Extract the [x, y] coordinate from the center of the cell holding the provided text.  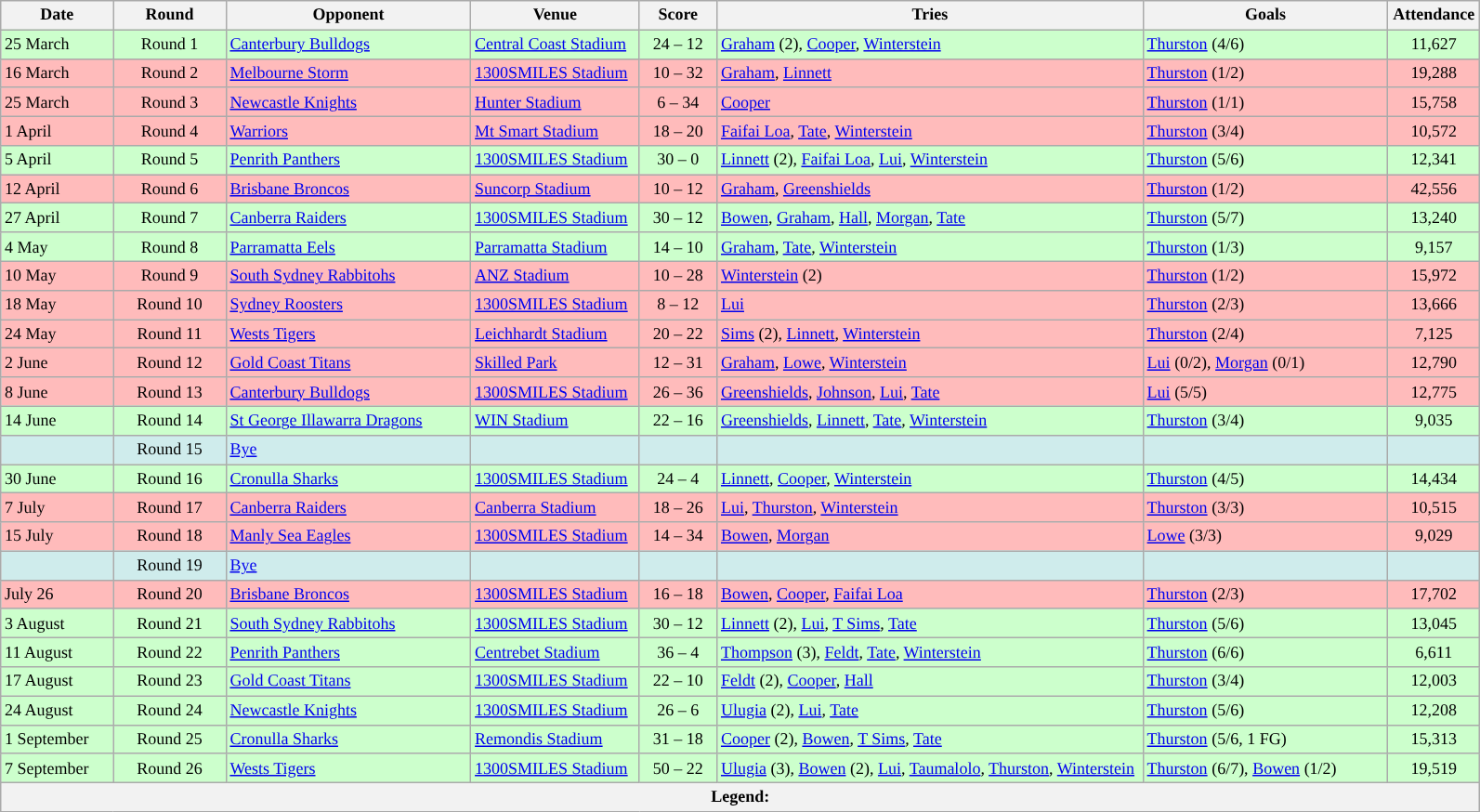
Graham (2), Cooper, Winterstein [931, 45]
Thurston (2/4) [1265, 334]
WIN Stadium [556, 420]
20 – 22 [678, 334]
Leichhardt Stadium [556, 334]
10,572 [1434, 130]
22 – 16 [678, 420]
Round 2 [169, 72]
4 May [58, 247]
12,003 [1434, 682]
Round 24 [169, 710]
Round 11 [169, 334]
Round 3 [169, 102]
Manly Sea Eagles [348, 537]
6 – 34 [678, 102]
26 – 6 [678, 710]
Tries [931, 15]
7 September [58, 767]
7 July [58, 507]
24 May [58, 334]
Round 18 [169, 537]
Goals [1265, 15]
7,125 [1434, 334]
Canberra Stadium [556, 507]
Sydney Roosters [348, 305]
Sims (2), Linnett, Winterstein [931, 334]
Lui (5/5) [1265, 392]
Bowen, Graham, Hall, Morgan, Tate [931, 217]
15,758 [1434, 102]
Lui [931, 305]
Round [169, 15]
17,702 [1434, 595]
3 August [58, 622]
6,611 [1434, 652]
15,972 [1434, 275]
Centrebet Stadium [556, 652]
Parramatta Eels [348, 247]
13,240 [1434, 217]
1 September [58, 740]
24 August [58, 710]
Round 1 [169, 45]
13,045 [1434, 622]
24 – 12 [678, 45]
Round 21 [169, 622]
Linnett (2), Lui, T Sims, Tate [931, 622]
Round 8 [169, 247]
Bowen, Cooper, Faifai Loa [931, 595]
10 May [58, 275]
8 – 12 [678, 305]
Round 12 [169, 362]
1 April [58, 130]
12,341 [1434, 160]
13,666 [1434, 305]
Thurston (6/6) [1265, 652]
Round 13 [169, 392]
Central Coast Stadium [556, 45]
Round 14 [169, 420]
Legend: [740, 797]
ANZ Stadium [556, 275]
Lui, Thurston, Winterstein [931, 507]
Linnett, Cooper, Winterstein [931, 479]
Round 15 [169, 450]
Round 6 [169, 190]
Ulugia (3), Bowen (2), Lui, Taumalolo, Thurston, Winterstein [931, 767]
11 August [58, 652]
Round 19 [169, 565]
26 – 36 [678, 392]
12,790 [1434, 362]
Thurston (4/6) [1265, 45]
19,288 [1434, 72]
Mt Smart Stadium [556, 130]
9,029 [1434, 537]
9,157 [1434, 247]
Thurston (1/1) [1265, 102]
Attendance [1434, 15]
Round 25 [169, 740]
14 June [58, 420]
Thurston (3/3) [1265, 507]
Remondis Stadium [556, 740]
Score [678, 15]
27 April [58, 217]
Thurston (4/5) [1265, 479]
11,627 [1434, 45]
42,556 [1434, 190]
Bowen, Morgan [931, 537]
Round 22 [169, 652]
Parramatta Stadium [556, 247]
17 August [58, 682]
19,519 [1434, 767]
Round 4 [169, 130]
10 – 28 [678, 275]
Round 9 [169, 275]
31 – 18 [678, 740]
10 – 12 [678, 190]
Feldt (2), Cooper, Hall [931, 682]
12 April [58, 190]
Thurston (1/3) [1265, 247]
Warriors [348, 130]
22 – 10 [678, 682]
12,208 [1434, 710]
Melbourne Storm [348, 72]
Ulugia (2), Lui, Tate [931, 710]
16 – 18 [678, 595]
Venue [556, 15]
16 March [58, 72]
Graham, Linnett [931, 72]
Hunter Stadium [556, 102]
Round 16 [169, 479]
Round 26 [169, 767]
Thurston (5/7) [1265, 217]
15,313 [1434, 740]
Cooper [931, 102]
Suncorp Stadium [556, 190]
Winterstein (2) [931, 275]
36 – 4 [678, 652]
July 26 [58, 595]
12 – 31 [678, 362]
Opponent [348, 15]
Graham, Tate, Winterstein [931, 247]
14 – 34 [678, 537]
Round 23 [169, 682]
Linnett (2), Faifai Loa, Lui, Winterstein [931, 160]
15 July [58, 537]
10,515 [1434, 507]
18 – 26 [678, 507]
14 – 10 [678, 247]
8 June [58, 392]
St George Illawarra Dragons [348, 420]
Cooper (2), Bowen, T Sims, Tate [931, 740]
Thurston (6/7), Bowen (1/2) [1265, 767]
Thompson (3), Feldt, Tate, Winterstein [931, 652]
2 June [58, 362]
14,434 [1434, 479]
18 – 20 [678, 130]
5 April [58, 160]
Graham, Lowe, Winterstein [931, 362]
9,035 [1434, 420]
24 – 4 [678, 479]
Skilled Park [556, 362]
Faifai Loa, Tate, Winterstein [931, 130]
Round 7 [169, 217]
Graham, Greenshields [931, 190]
12,775 [1434, 392]
18 May [58, 305]
Round 17 [169, 507]
Round 5 [169, 160]
Lowe (3/3) [1265, 537]
50 – 22 [678, 767]
Date [58, 15]
10 – 32 [678, 72]
Lui (0/2), Morgan (0/1) [1265, 362]
Greenshields, Linnett, Tate, Winterstein [931, 420]
Greenshields, Johnson, Lui, Tate [931, 392]
30 – 0 [678, 160]
30 June [58, 479]
Round 10 [169, 305]
Round 20 [169, 595]
Thurston (5/6, 1 FG) [1265, 740]
